Locate the cell with the specified text and output its (x, y) center coordinate. 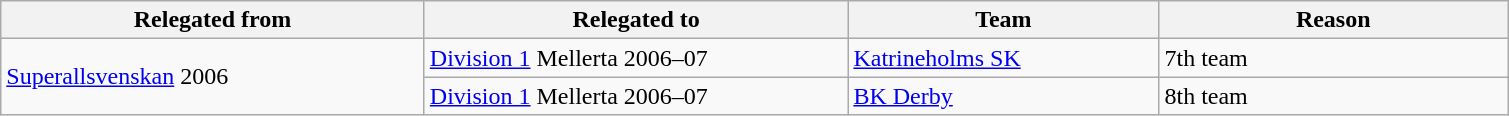
Superallsvenskan 2006 (213, 77)
Reason (1334, 20)
Team (1004, 20)
BK Derby (1004, 96)
Relegated to (636, 20)
7th team (1334, 58)
8th team (1334, 96)
Katrineholms SK (1004, 58)
Relegated from (213, 20)
